Search for the cell housing the specified text and yield its (X, Y) center coordinate. 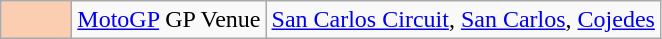
San Carlos Circuit, San Carlos, Cojedes (463, 20)
MotoGP GP Venue (169, 20)
